Output the [x, y] coordinate of the center of the cell containing the given text.  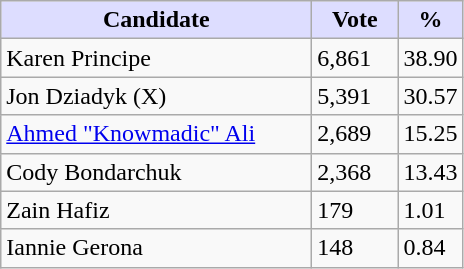
Ahmed "Knowmadic" Ali [156, 134]
Cody Bondarchuk [156, 172]
148 [355, 248]
Jon Dziadyk (X) [156, 96]
Iannie Gerona [156, 248]
13.43 [430, 172]
30.57 [430, 96]
Vote [355, 20]
15.25 [430, 134]
1.01 [430, 210]
2,368 [355, 172]
Karen Principe [156, 58]
38.90 [430, 58]
5,391 [355, 96]
Zain Hafiz [156, 210]
0.84 [430, 248]
6,861 [355, 58]
Candidate [156, 20]
2,689 [355, 134]
179 [355, 210]
% [430, 20]
